Provide the [X, Y] coordinate of the cell's center where the given text is located.  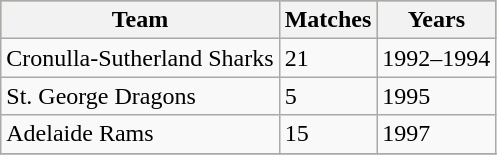
1997 [436, 134]
1992–1994 [436, 58]
21 [328, 58]
15 [328, 134]
Team [140, 20]
Cronulla-Sutherland Sharks [140, 58]
5 [328, 96]
1995 [436, 96]
St. George Dragons [140, 96]
Matches [328, 20]
Years [436, 20]
Adelaide Rams [140, 134]
